Scan for the cell matching the given text and deliver its [x, y] coordinate at center. 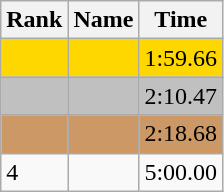
Rank [34, 20]
2:18.68 [181, 134]
5:00.00 [181, 172]
2:10.47 [181, 96]
Name [104, 20]
Time [181, 20]
4 [34, 172]
1:59.66 [181, 58]
